Scan for the cell matching the given text and deliver its [X, Y] coordinate at center. 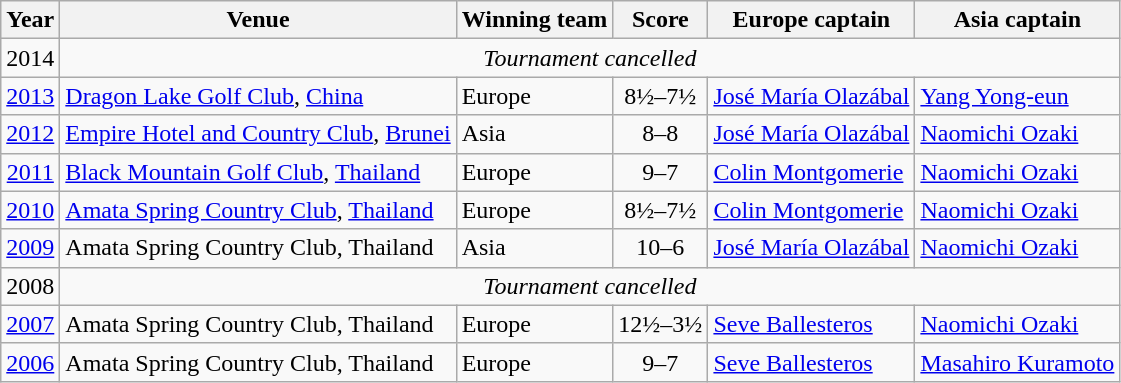
2006 [30, 362]
2007 [30, 324]
Europe captain [812, 20]
Dragon Lake Golf Club, China [258, 96]
12½–3½ [660, 324]
8–8 [660, 134]
Masahiro Kuramoto [1018, 362]
2014 [30, 58]
Yang Yong-eun [1018, 96]
Venue [258, 20]
2008 [30, 286]
Asia captain [1018, 20]
2013 [30, 96]
2010 [30, 210]
Score [660, 20]
Black Mountain Golf Club, Thailand [258, 172]
Winning team [534, 20]
2011 [30, 172]
2012 [30, 134]
Year [30, 20]
10–6 [660, 248]
Empire Hotel and Country Club, Brunei [258, 134]
2009 [30, 248]
